Locate the cell with the specified text and output its [x, y] center coordinate. 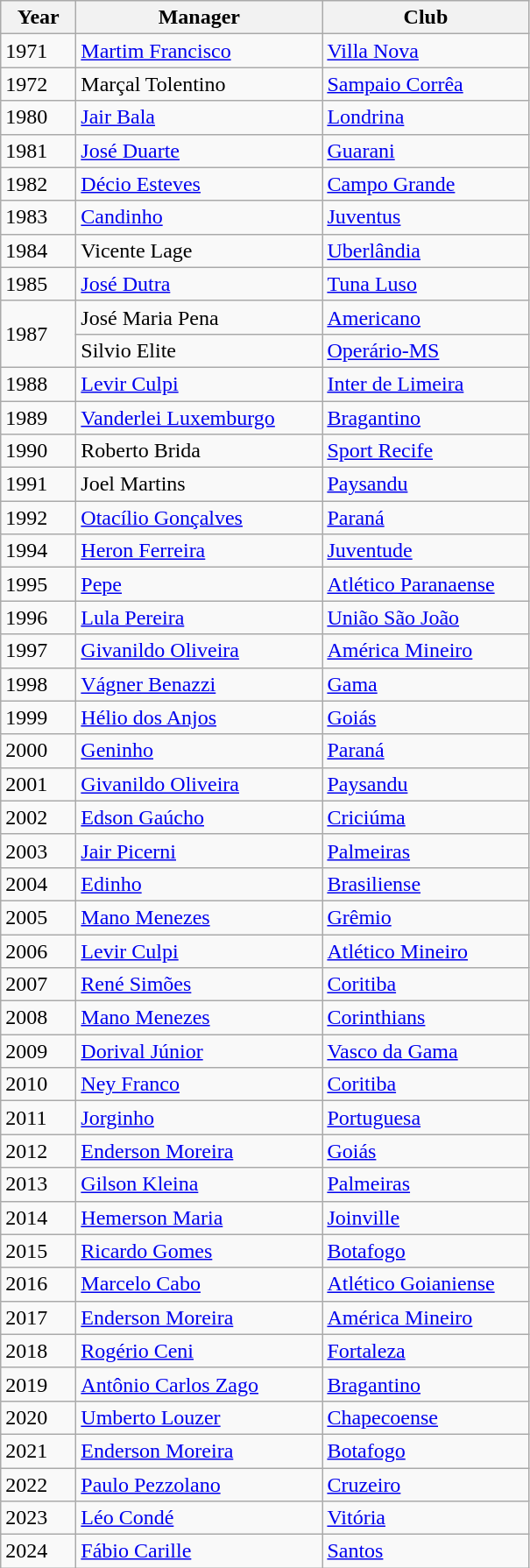
1984 [39, 251]
Atlético Paranaense [426, 584]
2009 [39, 1051]
2001 [39, 784]
Gilson Kleina [200, 1184]
2012 [39, 1151]
Hemerson Maria [200, 1218]
Hélio dos Anjos [200, 717]
2017 [39, 1317]
Inter de Limeira [426, 384]
Vicente Lage [200, 251]
Sampaio Corrêa [426, 84]
Guarani [426, 151]
Paulo Pezzolano [200, 1485]
Joinville [426, 1218]
2007 [39, 985]
2006 [39, 950]
Juventude [426, 551]
2018 [39, 1351]
Umberto Louzer [200, 1417]
2008 [39, 1018]
Edinho [200, 884]
Pepe [200, 584]
1985 [39, 284]
Jair Picerni [200, 851]
José Duarte [200, 151]
1971 [39, 51]
Chapecoense [426, 1417]
Joel Martins [200, 484]
1997 [39, 651]
2002 [39, 817]
2019 [39, 1384]
2005 [39, 917]
Criciúma [426, 817]
Corinthians [426, 1018]
Vágner Benazzi [200, 684]
Edson Gaúcho [200, 817]
Jair Bala [200, 117]
Ricardo Gomes [200, 1251]
Year [39, 18]
Vitória [426, 1518]
Sport Recife [426, 451]
Atlético Goianiense [426, 1284]
1995 [39, 584]
Lula Pereira [200, 618]
Fábio Carille [200, 1551]
René Simões [200, 985]
Marcelo Cabo [200, 1284]
Ney Franco [200, 1084]
Portuguesa [426, 1118]
José Dutra [200, 284]
Santos [426, 1551]
2014 [39, 1218]
1981 [39, 151]
Heron Ferreira [200, 551]
Fortaleza [426, 1351]
Vanderlei Luxemburgo [200, 418]
2004 [39, 884]
Rogério Ceni [200, 1351]
2003 [39, 851]
1998 [39, 684]
1982 [39, 184]
1994 [39, 551]
Otacílio Gonçalves [200, 518]
Tuna Luso [426, 284]
Club [426, 18]
Dorival Júnior [200, 1051]
2000 [39, 751]
Marçal Tolentino [200, 84]
Londrina [426, 117]
2013 [39, 1184]
1999 [39, 717]
José Maria Pena [200, 317]
2024 [39, 1551]
2015 [39, 1251]
1988 [39, 384]
Campo Grande [426, 184]
Manager [200, 18]
Jorginho [200, 1118]
1990 [39, 451]
1987 [39, 334]
2023 [39, 1518]
Silvio Elite [200, 350]
Martim Francisco [200, 51]
Uberlândia [426, 251]
Americano [426, 317]
2010 [39, 1084]
2021 [39, 1451]
Geninho [200, 751]
1972 [39, 84]
1992 [39, 518]
1989 [39, 418]
Juventus [426, 217]
Villa Nova [426, 51]
Gama [426, 684]
Décio Esteves [200, 184]
Léo Condé [200, 1518]
1991 [39, 484]
2020 [39, 1417]
Grêmio [426, 917]
2016 [39, 1284]
Candinho [200, 217]
Antônio Carlos Zago [200, 1384]
Operário-MS [426, 350]
1980 [39, 117]
1983 [39, 217]
2011 [39, 1118]
Brasiliense [426, 884]
2022 [39, 1485]
União São João [426, 618]
1996 [39, 618]
Atlético Mineiro [426, 950]
Roberto Brida [200, 451]
Cruzeiro [426, 1485]
Vasco da Gama [426, 1051]
